Extract the [X, Y] coordinate from the center of the cell holding the provided text.  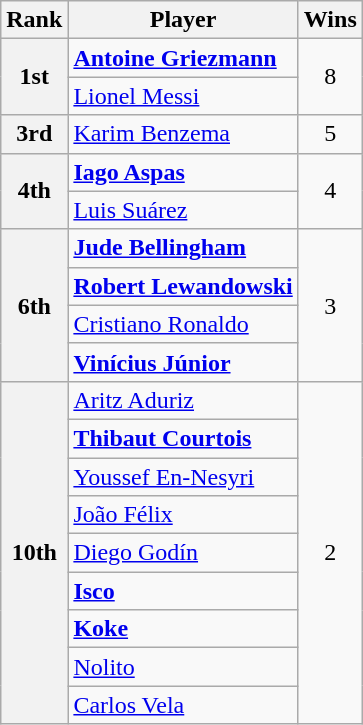
8 [330, 77]
10th [34, 552]
Lionel Messi [183, 96]
Rank [34, 20]
Jude Bellingham [183, 248]
1st [34, 77]
Diego Godín [183, 553]
Koke [183, 629]
Nolito [183, 667]
3rd [34, 134]
Luis Suárez [183, 210]
Isco [183, 591]
Wins [330, 20]
Youssef En-Nesyri [183, 477]
2 [330, 552]
4 [330, 191]
Karim Benzema [183, 134]
Thibaut Courtois [183, 438]
Robert Lewandowski [183, 286]
Iago Aspas [183, 172]
Vinícius Júnior [183, 362]
Antoine Griezmann [183, 58]
3 [330, 305]
Carlos Vela [183, 705]
Player [183, 20]
6th [34, 305]
Aritz Aduriz [183, 400]
5 [330, 134]
Cristiano Ronaldo [183, 324]
João Félix [183, 515]
4th [34, 191]
